Identify which cell holds the provided text, then report its [x, y] central coordinate. 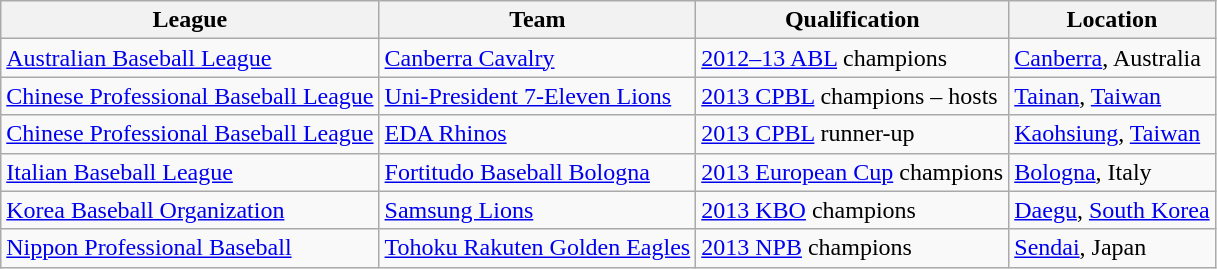
2013 CPBL runner-up [852, 134]
EDA Rhinos [538, 134]
Qualification [852, 20]
League [190, 20]
Sendai, Japan [1112, 248]
2013 European Cup champions [852, 172]
Daegu, South Korea [1112, 210]
Team [538, 20]
2013 KBO champions [852, 210]
Australian Baseball League [190, 58]
Uni-President 7-Eleven Lions [538, 96]
Location [1112, 20]
Canberra Cavalry [538, 58]
2013 NPB champions [852, 248]
Kaohsiung, Taiwan [1112, 134]
Tohoku Rakuten Golden Eagles [538, 248]
2012–13 ABL champions [852, 58]
Italian Baseball League [190, 172]
Tainan, Taiwan [1112, 96]
Canberra, Australia [1112, 58]
Fortitudo Baseball Bologna [538, 172]
Samsung Lions [538, 210]
Korea Baseball Organization [190, 210]
Nippon Professional Baseball [190, 248]
2013 CPBL champions – hosts [852, 96]
Bologna, Italy [1112, 172]
